Return the [X, Y] coordinate for the center point of the cell that contains the specified text.  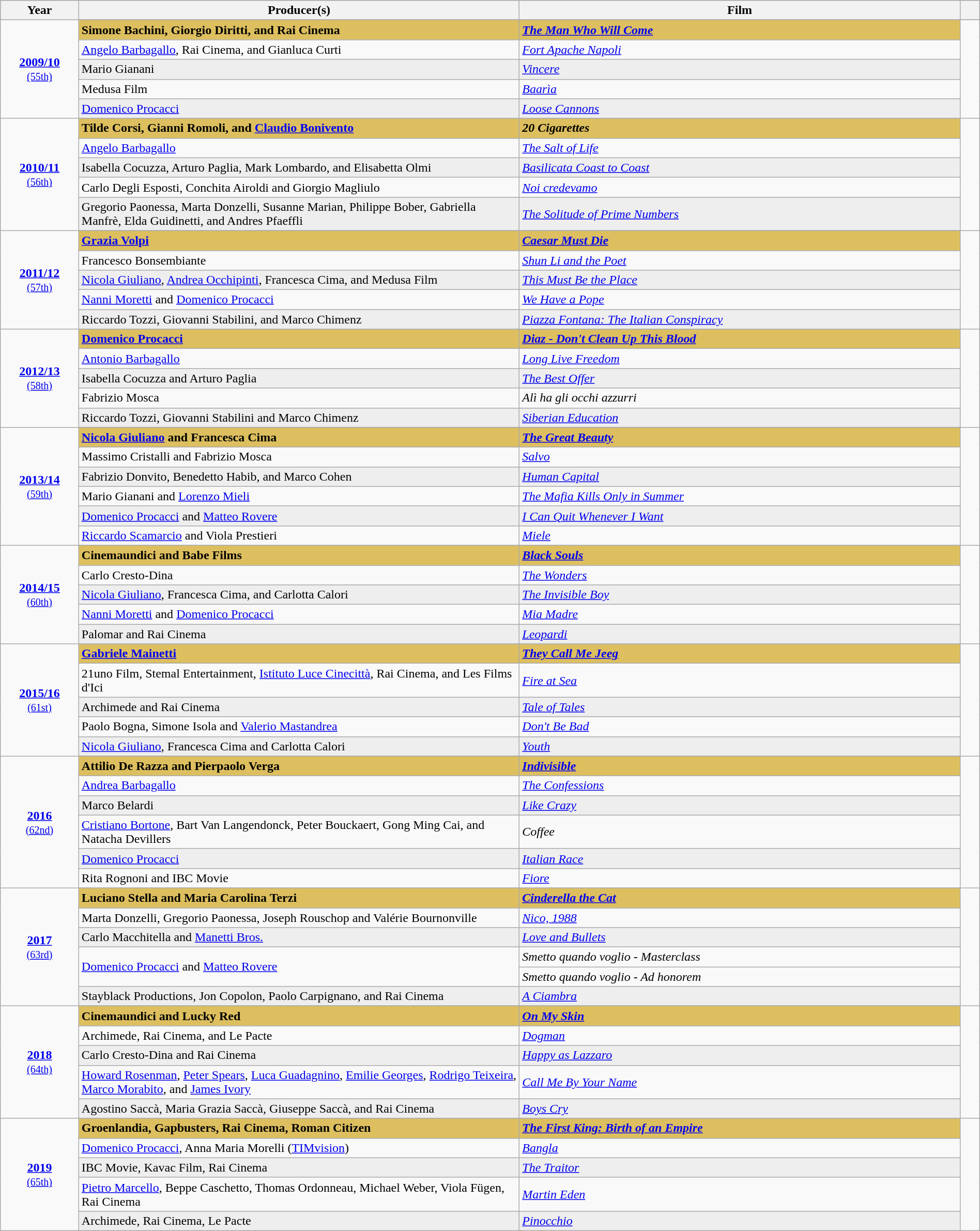
Andrea Barbagallo [299, 786]
Fabrizio Mosca [299, 398]
2012/13(58th) [40, 378]
Alì ha gli occhi azzurri [740, 398]
20 Cigarettes [740, 128]
The Solitude of Prime Numbers [740, 214]
Pinocchio [740, 1221]
Rita Rognoni and IBC Movie [299, 878]
Nicola Giuliano, Andrea Occhipinti, Francesca Cima, and Medusa Film [299, 280]
Carlo Cresto-Dina and Rai Cinema [299, 1055]
A Ciambra [740, 996]
2018(64th) [40, 1063]
Carlo Cresto-Dina [299, 575]
2009/10(55th) [40, 69]
2010/11(56th) [40, 175]
Dogman [740, 1036]
Leopardi [740, 634]
Cristiano Bortone, Bart Van Langendonck, Peter Bouckaert, Gong Ming Cai, and Natacha Devillers [299, 832]
Palomar and Rai Cinema [299, 634]
Nicola Giuliano and Francesca Cima [299, 437]
2019(65th) [40, 1174]
Francesco Bonsembiante [299, 260]
Black Souls [740, 555]
Isabella Cocuzza, Arturo Paglia, Mark Lombardo, and Elisabetta Olmi [299, 167]
Piazza Fontana: The Italian Conspiracy [740, 319]
Riccardo Tozzi, Giovanni Stabilini, and Marco Chimenz [299, 319]
Youth [740, 746]
Salvo [740, 457]
Noi credevamo [740, 187]
Mario Gianani and Lorenzo Mieli [299, 496]
Year [40, 10]
This Must Be the Place [740, 280]
Mia Madre [740, 614]
Siberian Education [740, 418]
Angelo Barbagallo [299, 148]
Archimede, Rai Cinema, Le Pacte [299, 1221]
Smetto quando voglio - Masterclass [740, 957]
The Man Who Will Come [740, 30]
The Traitor [740, 1167]
Riccardo Tozzi, Giovanni Stabilini and Marco Chimenz [299, 418]
Don't Be Bad [740, 727]
Shun Li and the Poet [740, 260]
Stayblack Productions, Jon Copolon, Paolo Carpignano, and Rai Cinema [299, 996]
Agostino Saccà, Maria Grazia Saccà, Giuseppe Saccà, and Rai Cinema [299, 1109]
Luciano Stella and Maria Carolina Terzi [299, 898]
Loose Cannons [740, 109]
Fort Apache Napoli [740, 50]
We Have a Pope [740, 300]
Fiore [740, 878]
Cinemaundici and Lucky Red [299, 1016]
Baarìa [740, 89]
Groenlandia, Gapbusters, Rai Cinema, Roman Citizen [299, 1128]
Cinderella the Cat [740, 898]
Like Crazy [740, 805]
Attilio De Razza and Pierpaolo Verga [299, 766]
Archimede, Rai Cinema, and Le Pacte [299, 1036]
2015/16(61st) [40, 700]
They Call Me Jeeg [740, 654]
Long Live Freedom [740, 359]
2014/15(60th) [40, 594]
Riccardo Scamarcio and Viola Prestieri [299, 535]
On My Skin [740, 1016]
Carlo Degli Esposti, Conchita Airoldi and Giorgio Magliulo [299, 187]
Fabrizio Donvito, Benedetto Habib, and Marco Cohen [299, 476]
Martin Eden [740, 1194]
Indivisible [740, 766]
Medusa Film [299, 89]
The First King: Birth of an Empire [740, 1128]
Smetto quando voglio - Ad honorem [740, 977]
Howard Rosenman, Peter Spears, Luca Guadagnino, Emilie Georges, Rodrigo Teixeira, Marco Morabito, and James Ivory [299, 1082]
Grazia Volpi [299, 240]
The Invisible Boy [740, 595]
2011/12(57th) [40, 280]
Coffee [740, 832]
Nicola Giuliano, Francesca Cima and Carlotta Calori [299, 746]
Happy as Lazzaro [740, 1055]
Producer(s) [299, 10]
Caesar Must Die [740, 240]
Cinemaundici and Babe Films [299, 555]
Basilicata Coast to Coast [740, 167]
2017(63rd) [40, 947]
Massimo Cristalli and Fabrizio Mosca [299, 457]
Boys Cry [740, 1109]
Call Me By Your Name [740, 1082]
2013/14(59th) [40, 486]
Bangla [740, 1148]
Fire at Sea [740, 680]
The Salt of Life [740, 148]
IBC Movie, Kavac Film, Rai Cinema [299, 1167]
Archimede and Rai Cinema [299, 707]
Angelo Barbagallo, Rai Cinema, and Gianluca Curti [299, 50]
Simone Bachini, Giorgio Diritti, and Rai Cinema [299, 30]
Mario Gianani [299, 69]
Nicola Giuliano, Francesca Cima, and Carlotta Calori [299, 595]
Gabriele Mainetti [299, 654]
Marta Donzelli, Gregorio Paonessa, Joseph Rouschop and Valérie Bournonville [299, 917]
Human Capital [740, 476]
2016(62nd) [40, 822]
Miele [740, 535]
Carlo Macchitella and Manetti Bros. [299, 937]
Pietro Marcello, Beppe Caschetto, Thomas Ordonneau, Michael Weber, Viola Fügen, Rai Cinema [299, 1194]
Marco Belardi [299, 805]
Antonio Barbagallo [299, 359]
Domenico Procacci, Anna Maria Morelli (TIMvision) [299, 1148]
Tilde Corsi, Gianni Romoli, and Claudio Bonivento [299, 128]
Film [740, 10]
The Confessions [740, 786]
Tale of Tales [740, 707]
The Mafia Kills Only in Summer [740, 496]
Paolo Bogna, Simone Isola and Valerio Mastandrea [299, 727]
Diaz - Don't Clean Up This Blood [740, 339]
Vincere [740, 69]
The Great Beauty [740, 437]
21uno Film, Stemal Entertainment, Istituto Luce Cinecittà, Rai Cinema, and Les Films d'Ici [299, 680]
Nico, 1988 [740, 917]
The Wonders [740, 575]
Italian Race [740, 858]
Love and Bullets [740, 937]
Gregorio Paonessa, Marta Donzelli, Susanne Marian, Philippe Bober, Gabriella Manfrè, Elda Guidinetti, and Andres Pfaeffli [299, 214]
I Can Quit Whenever I Want [740, 516]
Isabella Cocuzza and Arturo Paglia [299, 378]
The Best Offer [740, 378]
